Capture the cell that displays the provided text and extract its (x, y) central coordinate. 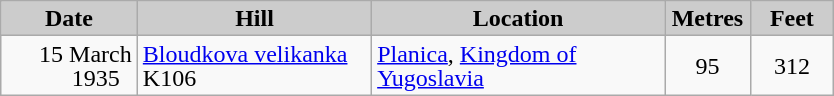
15 March 1935 (70, 66)
Hill (254, 18)
Feet (792, 18)
95 (708, 66)
Date (70, 18)
Location (518, 18)
Bloudkova velikanka K106 (254, 66)
Planica, Kingdom of Yugoslavia (518, 66)
Metres (708, 18)
312 (792, 66)
